Determine the [X, Y] coordinate at the center of the cell enclosing the given text.  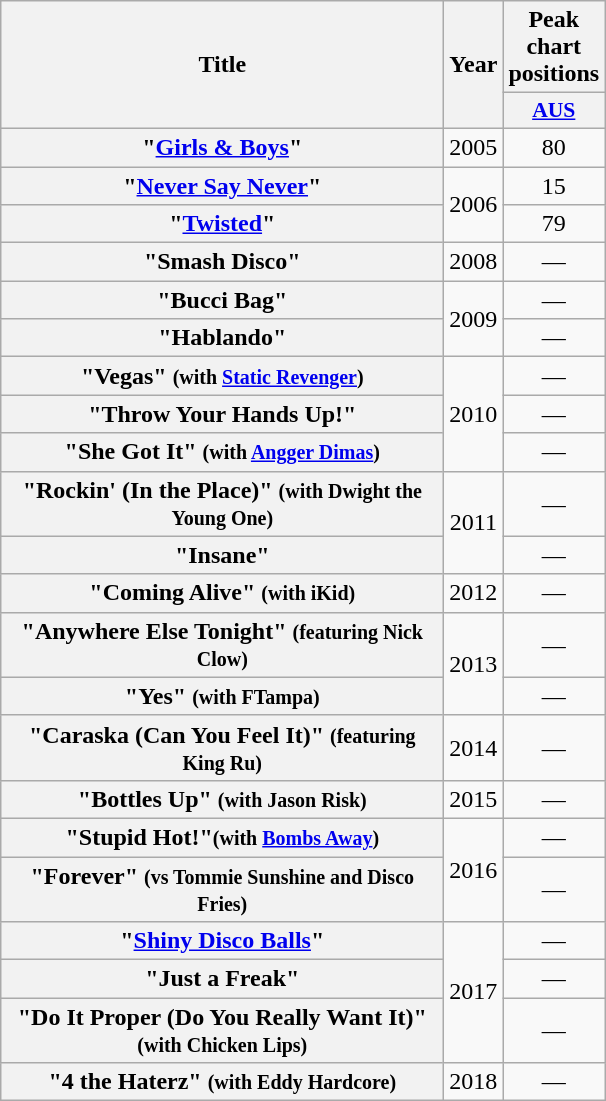
"Do It Proper (Do You Really Want It)"(with Chicken Lips) [222, 1030]
"Bottles Up" (with Jason Risk) [222, 799]
"Stupid Hot!"(with Bombs Away) [222, 837]
2006 [474, 204]
"Bucci Bag" [222, 300]
"Twisted" [222, 224]
2018 [474, 1082]
2005 [474, 147]
Year [474, 65]
2010 [474, 414]
"Girls & Boys" [222, 147]
"Shiny Disco Balls" [222, 941]
"Insane" [222, 555]
80 [554, 147]
Title [222, 65]
"Throw Your Hands Up!" [222, 414]
2015 [474, 799]
"Never Say Never" [222, 185]
"Smash Disco" [222, 262]
2012 [474, 593]
Peak chart positions [554, 47]
"Yes" (with FTampa) [222, 696]
15 [554, 185]
2014 [474, 748]
2008 [474, 262]
2017 [474, 992]
"Vegas" (with Static Revenger) [222, 376]
2009 [474, 319]
AUS [554, 111]
"4 the Haterz" (with Eddy Hardcore) [222, 1082]
"She Got It" (with Angger Dimas) [222, 452]
2016 [474, 870]
2013 [474, 664]
"Rockin' (In the Place)" (with Dwight the Young One) [222, 504]
2011 [474, 522]
"Coming Alive" (with iKid) [222, 593]
"Anywhere Else Tonight" (featuring Nick Clow) [222, 644]
"Forever" (vs Tommie Sunshine and Disco Fries) [222, 888]
"Just a Freak" [222, 979]
"Caraska (Can You Feel It)" (featuring King Ru) [222, 748]
79 [554, 224]
"Hablando" [222, 338]
